Provide the [X, Y] coordinate of the cell's center where the given text is located.  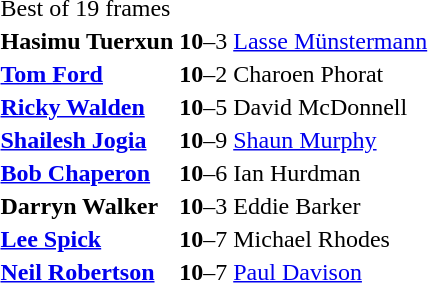
10–6 [204, 173]
10–2 [204, 74]
10–9 [204, 140]
10–7 [204, 239]
10–5 [204, 107]
